Scan for the cell matching the given text and deliver its (X, Y) coordinate at center. 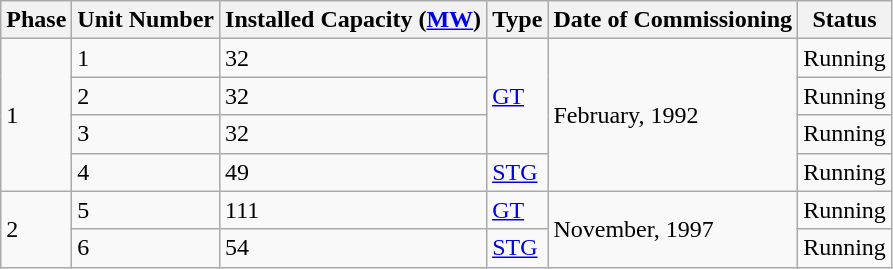
49 (354, 172)
5 (146, 210)
Unit Number (146, 20)
6 (146, 248)
November, 1997 (673, 229)
February, 1992 (673, 115)
54 (354, 248)
Type (518, 20)
3 (146, 134)
Phase (36, 20)
Date of Commissioning (673, 20)
Installed Capacity (MW) (354, 20)
4 (146, 172)
111 (354, 210)
Status (845, 20)
